Extract the (x, y) coordinate from the center of the cell holding the provided text.  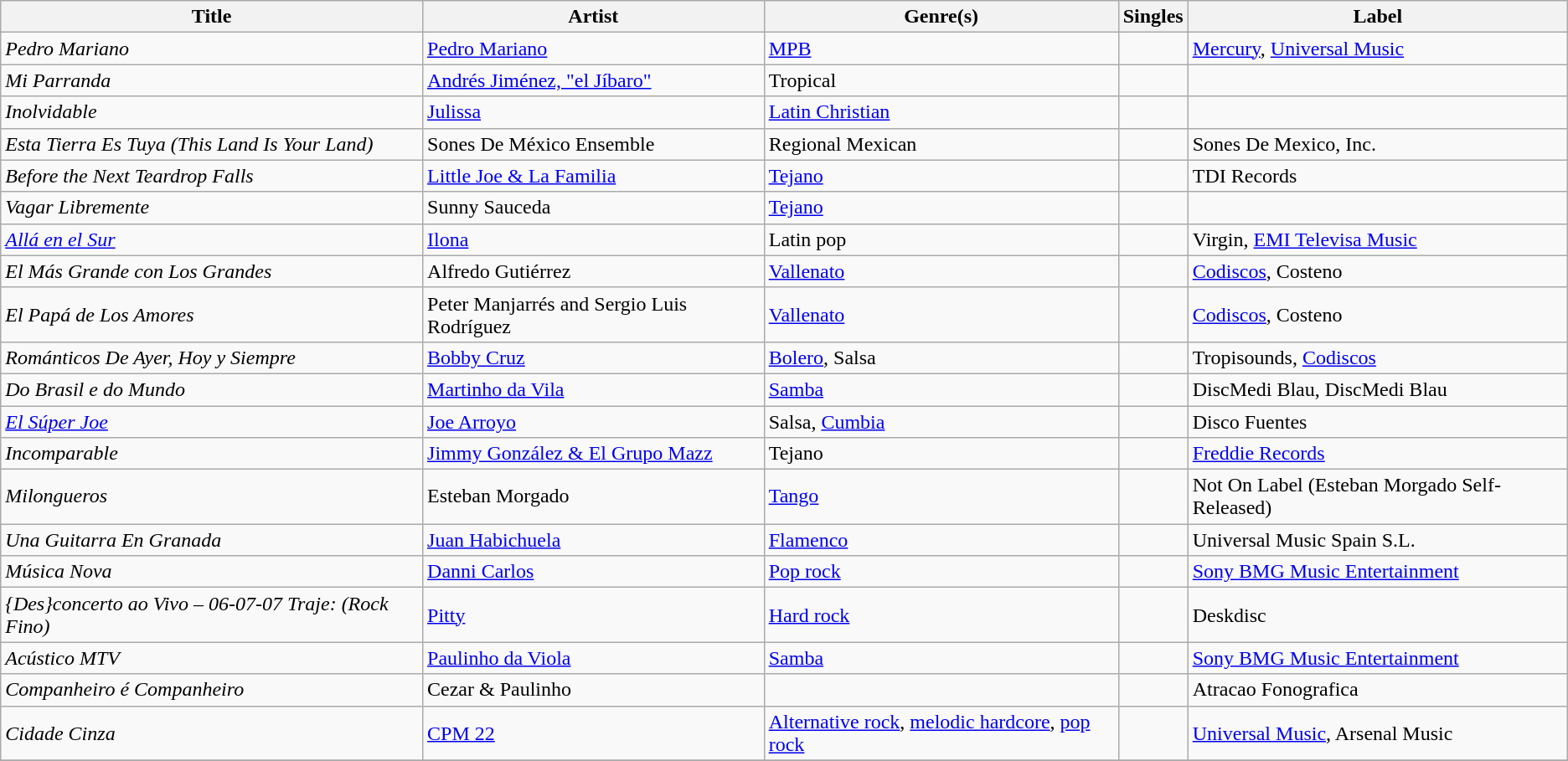
Tango (941, 497)
Tropisounds, Codiscos (1377, 357)
Acústico MTV (212, 658)
Bolero, Salsa (941, 357)
Sones De Mexico, Inc. (1377, 144)
Milongueros (212, 497)
Andrés Jiménez, "el Jíbaro" (594, 80)
Juan Habichuela (594, 540)
Universal Music, Arsenal Music (1377, 733)
Bobby Cruz (594, 357)
Latin Christian (941, 112)
Regional Mexican (941, 144)
Salsa, Cumbia (941, 421)
Una Guitarra En Granada (212, 540)
Peter Manjarrés and Sergio Luis Rodríguez (594, 315)
Románticos De Ayer, Hoy y Siempre (212, 357)
Latin pop (941, 239)
Genre(s) (941, 17)
Before the Next Teardrop Falls (212, 176)
Label (1377, 17)
Vagar Libremente (212, 208)
El Súper Joe (212, 421)
Tropical (941, 80)
Not On Label (Esteban Morgado Self-Released) (1377, 497)
Do Brasil e do Mundo (212, 389)
Alfredo Gutiérrez (594, 271)
Little Joe & La Familia (594, 176)
Universal Music Spain S.L. (1377, 540)
DiscMedi Blau, DiscMedi Blau (1377, 389)
Hard rock (941, 614)
Julissa (594, 112)
MPB (941, 49)
Freddie Records (1377, 454)
El Más Grande con Los Grandes (212, 271)
Música Nova (212, 572)
CPM 22 (594, 733)
Ilona (594, 239)
Danni Carlos (594, 572)
Inolvidable (212, 112)
Esta Tierra Es Tuya (This Land Is Your Land) (212, 144)
{Des}concerto ao Vivo – 06-07-07 Traje: (Rock Fino) (212, 614)
Joe Arroyo (594, 421)
TDI Records (1377, 176)
Pitty (594, 614)
Virgin, EMI Televisa Music (1377, 239)
Artist (594, 17)
Companheiro é Companheiro (212, 690)
Incomparable (212, 454)
Title (212, 17)
Paulinho da Viola (594, 658)
Cezar & Paulinho (594, 690)
Flamenco (941, 540)
El Papá de Los Amores (212, 315)
Alternative rock, melodic hardcore, pop rock (941, 733)
Atracao Fonografica (1377, 690)
Sones De México Ensemble (594, 144)
Mi Parranda (212, 80)
Singles (1153, 17)
Mercury, Universal Music (1377, 49)
Martinho da Vila (594, 389)
Disco Fuentes (1377, 421)
Jimmy González & El Grupo Mazz (594, 454)
Sunny Sauceda (594, 208)
Pop rock (941, 572)
Allá en el Sur (212, 239)
Esteban Morgado (594, 497)
Cidade Cinza (212, 733)
Deskdisc (1377, 614)
